Search for the cell housing the specified text and yield its (X, Y) center coordinate. 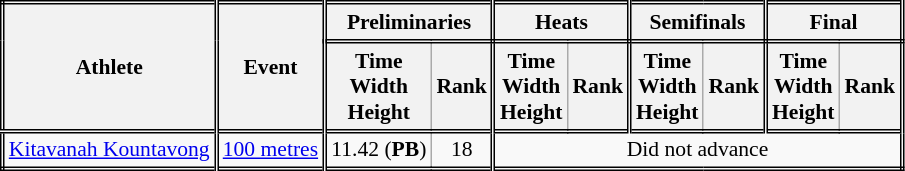
11.42 (PB) (378, 150)
Event (270, 67)
Athlete (109, 67)
Heats (561, 22)
18 (462, 150)
Preliminaries (410, 22)
Did not advance (697, 150)
Semifinals (697, 22)
Kitavanah Kountavong (109, 150)
100 metres (270, 150)
Final (834, 22)
